Determine the [x, y] coordinate at the center of the cell enclosing the given text.  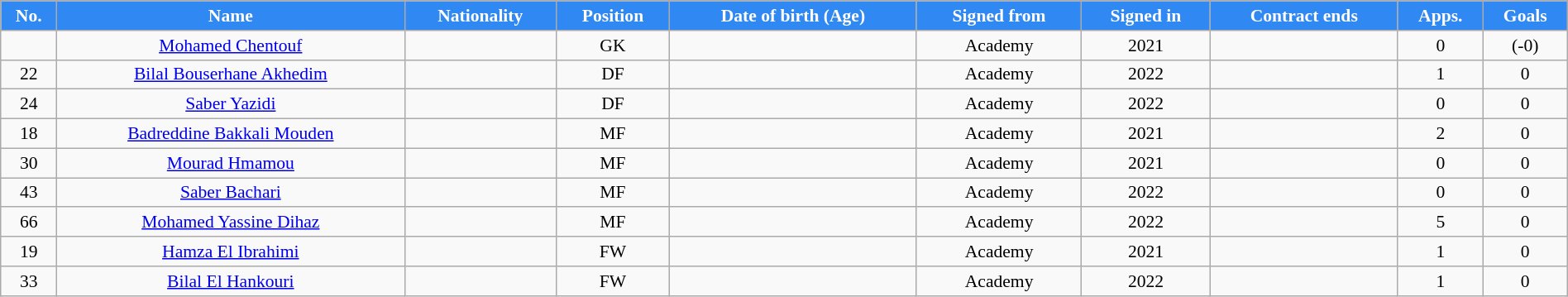
Position [614, 16]
Saber Yazidi [231, 104]
Hamza El Ibrahimi [231, 251]
19 [29, 251]
Date of birth (Age) [792, 16]
30 [29, 163]
Mohamed Chentouf [231, 46]
Bilal Bouserhane Akhedim [231, 74]
2 [1441, 134]
Signed in [1146, 16]
Badreddine Bakkali Mouden [231, 134]
22 [29, 74]
33 [29, 281]
(-0) [1525, 46]
43 [29, 193]
Name [231, 16]
Bilal El Hankouri [231, 281]
Signed from [999, 16]
Saber Bachari [231, 193]
18 [29, 134]
24 [29, 104]
Contract ends [1303, 16]
Mohamed Yassine Dihaz [231, 223]
Goals [1525, 16]
Mourad Hmamou [231, 163]
No. [29, 16]
GK [614, 46]
Nationality [480, 16]
66 [29, 223]
5 [1441, 223]
Apps. [1441, 16]
